Find where the given text appears and provide that cell's center as [X, Y] coordinate. 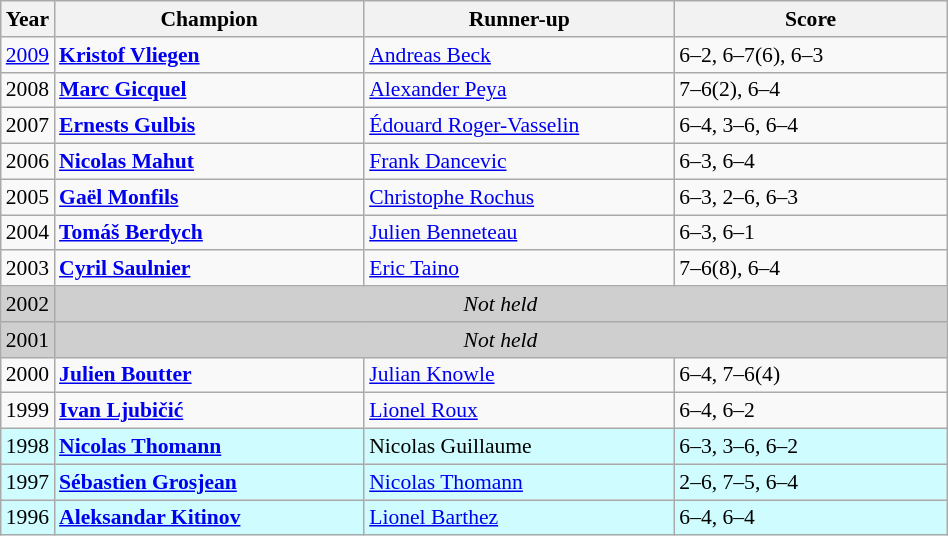
Kristof Vliegen [209, 55]
2003 [28, 269]
2007 [28, 126]
Runner-up [519, 19]
6–4, 3–6, 6–4 [810, 126]
7–6(2), 6–4 [810, 90]
6–2, 6–7(6), 6–3 [810, 55]
Édouard Roger-Vasselin [519, 126]
Julien Benneteau [519, 233]
1996 [28, 518]
2005 [28, 197]
6–4, 6–4 [810, 518]
Alexander Peya [519, 90]
Cyril Saulnier [209, 269]
6–3, 2–6, 6–3 [810, 197]
Ernests Gulbis [209, 126]
Score [810, 19]
2006 [28, 162]
1998 [28, 447]
Nicolas Mahut [209, 162]
6–3, 6–4 [810, 162]
2–6, 7–5, 6–4 [810, 482]
6–4, 7–6(4) [810, 375]
Marc Gicquel [209, 90]
Andreas Beck [519, 55]
2000 [28, 375]
Year [28, 19]
Christophe Rochus [519, 197]
7–6(8), 6–4 [810, 269]
Eric Taino [519, 269]
2004 [28, 233]
Ivan Ljubičić [209, 411]
Sébastien Grosjean [209, 482]
2002 [28, 304]
Tomáš Berdych [209, 233]
Julien Boutter [209, 375]
2001 [28, 340]
Champion [209, 19]
6–4, 6–2 [810, 411]
2009 [28, 55]
Julian Knowle [519, 375]
Frank Dancevic [519, 162]
Nicolas Guillaume [519, 447]
Gaël Monfils [209, 197]
Aleksandar Kitinov [209, 518]
Lionel Roux [519, 411]
6–3, 3–6, 6–2 [810, 447]
1997 [28, 482]
2008 [28, 90]
6–3, 6–1 [810, 233]
1999 [28, 411]
Lionel Barthez [519, 518]
